From the cell containing the given text, extract its center point as [x, y] coordinate. 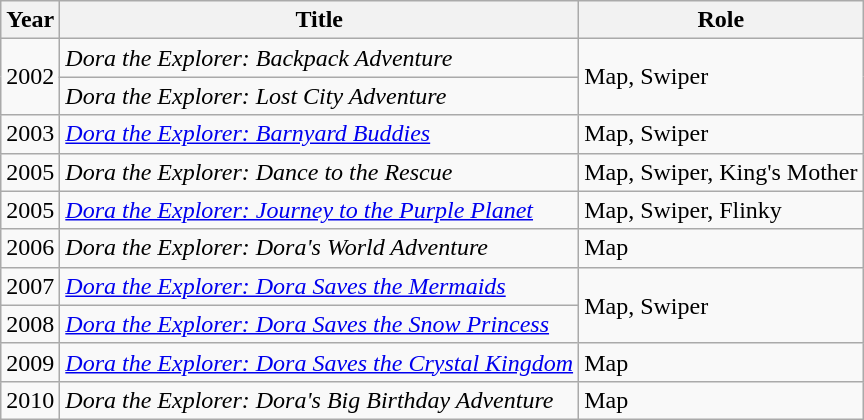
Title [320, 20]
2009 [30, 362]
Role [721, 20]
Dora the Explorer: Barnyard Buddies [320, 134]
Map, Swiper, King's Mother [721, 172]
Dora the Explorer: Dora Saves the Crystal Kingdom [320, 362]
2010 [30, 400]
Dora the Explorer: Dora Saves the Snow Princess [320, 324]
Dora the Explorer: Dance to the Rescue [320, 172]
Dora the Explorer: Dora Saves the Mermaids [320, 286]
Dora the Explorer: Dora's World Adventure [320, 248]
2003 [30, 134]
Dora the Explorer: Journey to the Purple Planet [320, 210]
2002 [30, 77]
Dora the Explorer: Lost City Adventure [320, 96]
Dora the Explorer: Backpack Adventure [320, 58]
2007 [30, 286]
Dora the Explorer: Dora's Big Birthday Adventure [320, 400]
2006 [30, 248]
Map, Swiper, Flinky [721, 210]
Year [30, 20]
2008 [30, 324]
